Find where the given text appears and provide that cell's center as (X, Y) coordinate. 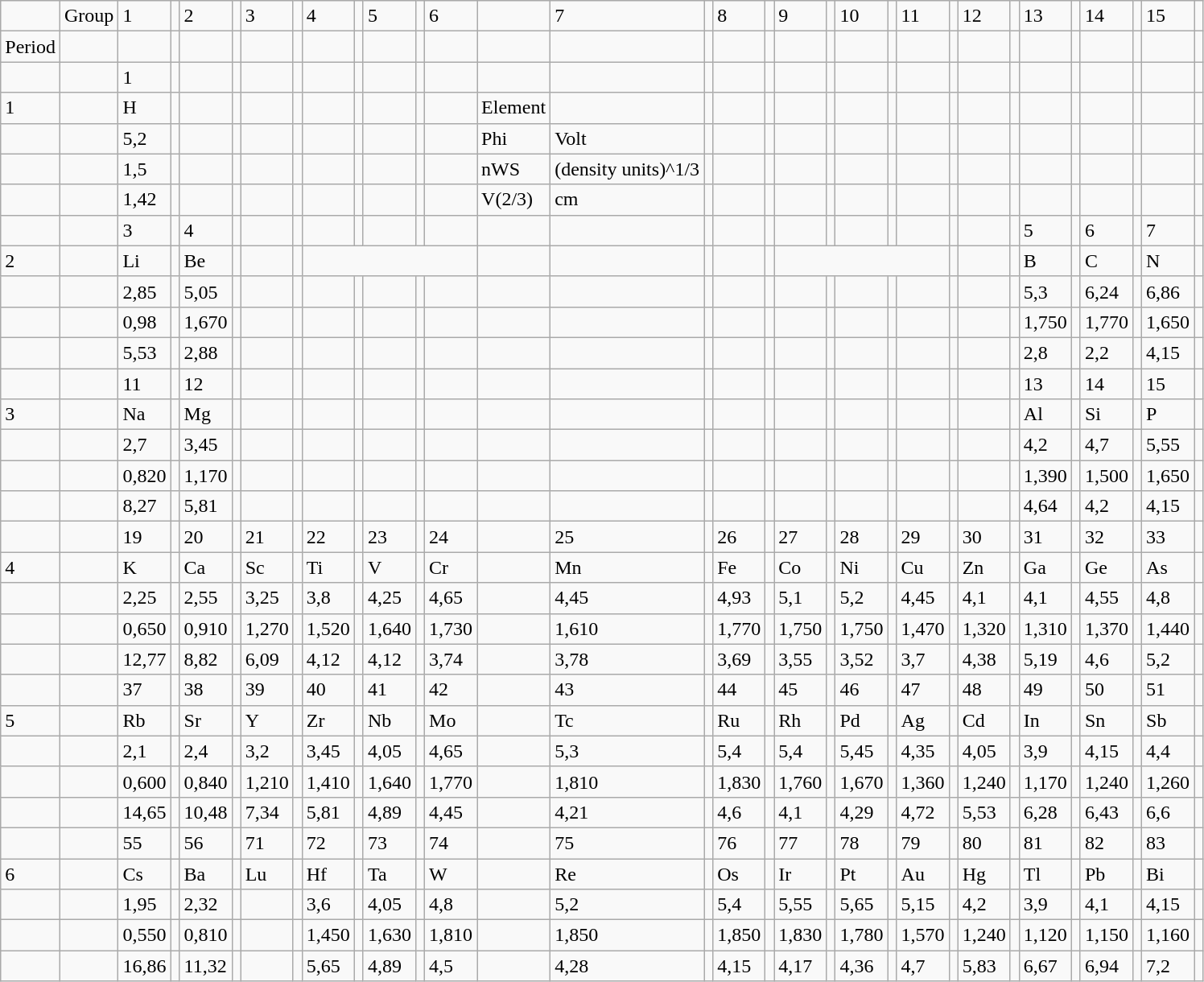
1,570 (922, 935)
Ag (922, 720)
W (451, 873)
28 (861, 537)
1,390 (1045, 476)
Lu (267, 873)
In (1045, 720)
0,550 (145, 935)
56 (206, 843)
1,470 (922, 629)
Sr (206, 720)
5,19 (1045, 659)
Co (800, 567)
0,98 (145, 322)
Ca (206, 567)
1,320 (983, 629)
1,160 (1169, 935)
44 (739, 690)
24 (451, 537)
Fe (739, 567)
Mn (628, 567)
1,520 (328, 629)
3,74 (451, 659)
Sn (1106, 720)
27 (800, 537)
23 (390, 537)
C (1106, 261)
50 (1106, 690)
2,2 (1106, 353)
Ga (1045, 567)
3,6 (328, 905)
2,25 (145, 598)
V (390, 567)
33 (1169, 537)
Group (89, 16)
75 (628, 843)
5,05 (206, 291)
6,28 (1045, 812)
6,43 (1106, 812)
1,360 (922, 782)
Ni (861, 567)
4,29 (861, 812)
Tc (628, 720)
6,86 (1169, 291)
29 (922, 537)
83 (1169, 843)
Mo (451, 720)
49 (1045, 690)
8,27 (145, 506)
4,4 (1169, 751)
1,210 (267, 782)
Hg (983, 873)
71 (267, 843)
Rh (800, 720)
2,8 (1045, 353)
1,270 (267, 629)
76 (739, 843)
Os (739, 873)
46 (861, 690)
5,83 (983, 966)
Mg (206, 415)
1,440 (1169, 629)
7,2 (1169, 966)
Au (922, 873)
Ti (328, 567)
40 (328, 690)
Cu (922, 567)
1,410 (328, 782)
Nb (390, 720)
3,2 (267, 751)
Li (145, 261)
6,24 (1106, 291)
Y (267, 720)
2,85 (145, 291)
4,5 (451, 966)
4,93 (739, 598)
19 (145, 537)
1,5 (145, 169)
30 (983, 537)
Cr (451, 567)
5,45 (861, 751)
0,650 (145, 629)
81 (1045, 843)
80 (983, 843)
B (1045, 261)
H (145, 108)
25 (628, 537)
Sc (267, 567)
31 (1045, 537)
1,120 (1045, 935)
39 (267, 690)
Be (206, 261)
8,82 (206, 659)
Rb (145, 720)
6,94 (1106, 966)
3,78 (628, 659)
2,7 (145, 445)
14,65 (145, 812)
1,630 (390, 935)
10 (861, 16)
Element (513, 108)
0,810 (206, 935)
48 (983, 690)
Period (31, 47)
82 (1106, 843)
1,260 (1169, 782)
4,21 (628, 812)
Sb (1169, 720)
nWS (513, 169)
Cd (983, 720)
3,55 (800, 659)
72 (328, 843)
1,150 (1106, 935)
cm (628, 200)
2,4 (206, 751)
78 (861, 843)
1,42 (145, 200)
Al (1045, 415)
45 (800, 690)
P (1169, 415)
4,55 (1106, 598)
8 (739, 16)
0,910 (206, 629)
Phi (513, 138)
20 (206, 537)
4,36 (861, 966)
3,25 (267, 598)
47 (922, 690)
6,09 (267, 659)
41 (390, 690)
4,17 (800, 966)
Ba (206, 873)
Zn (983, 567)
77 (800, 843)
7,34 (267, 812)
3,8 (328, 598)
Ge (1106, 567)
N (1169, 261)
0,820 (145, 476)
1,450 (328, 935)
As (1169, 567)
Hf (328, 873)
1,370 (1106, 629)
Pt (861, 873)
0,600 (145, 782)
5,15 (922, 905)
10,48 (206, 812)
1,610 (628, 629)
26 (739, 537)
5,1 (800, 598)
55 (145, 843)
1,730 (451, 629)
0,840 (206, 782)
Pd (861, 720)
Volt (628, 138)
4,25 (390, 598)
32 (1106, 537)
Si (1106, 415)
9 (800, 16)
Tl (1045, 873)
43 (628, 690)
22 (328, 537)
12,77 (145, 659)
1,760 (800, 782)
Zr (328, 720)
3,69 (739, 659)
Na (145, 415)
4,72 (922, 812)
V(2/3) (513, 200)
3,7 (922, 659)
Re (628, 873)
Ta (390, 873)
21 (267, 537)
Bi (1169, 873)
K (145, 567)
4,64 (1045, 506)
1,310 (1045, 629)
6,67 (1045, 966)
Ru (739, 720)
1,780 (861, 935)
16,86 (145, 966)
Cs (145, 873)
73 (390, 843)
42 (451, 690)
2,32 (206, 905)
6,6 (1169, 812)
2,55 (206, 598)
74 (451, 843)
(density units)^1/3 (628, 169)
2,1 (145, 751)
4,38 (983, 659)
51 (1169, 690)
1,95 (145, 905)
79 (922, 843)
2,88 (206, 353)
4,35 (922, 751)
11,32 (206, 966)
38 (206, 690)
3,52 (861, 659)
Ir (800, 873)
4,28 (628, 966)
1,500 (1106, 476)
Pb (1106, 873)
37 (145, 690)
